Locate the cell with the specified text and output its [x, y] center coordinate. 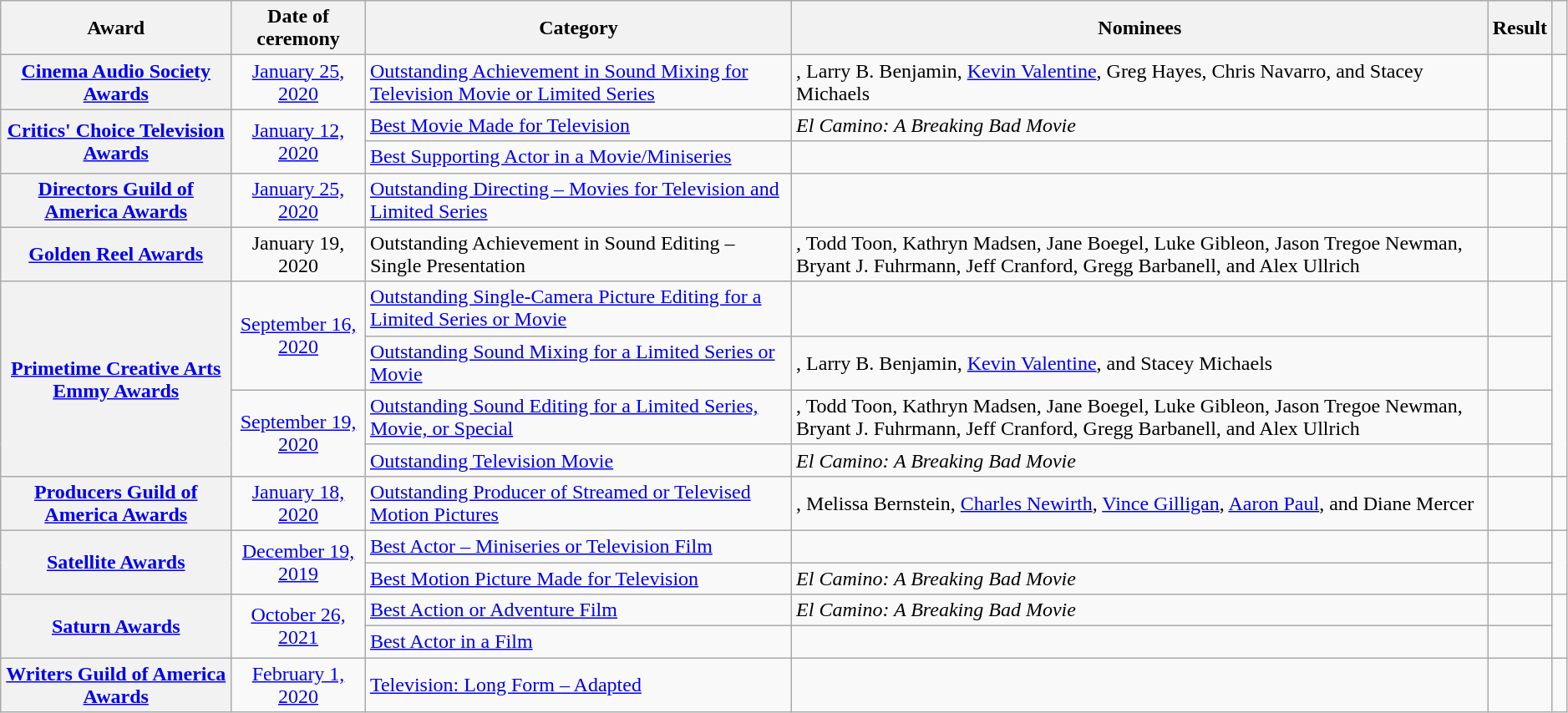
Best Movie Made for Television [578, 125]
Outstanding Single-Camera Picture Editing for a Limited Series or Movie [578, 309]
Writers Guild of America Awards [116, 685]
February 1, 2020 [299, 685]
Award [116, 28]
Outstanding Television Movie [578, 460]
Result [1520, 28]
January 12, 2020 [299, 141]
Best Supporting Actor in a Movie/Miniseries [578, 157]
Outstanding Achievement in Sound Editing – Single Presentation [578, 254]
, Melissa Bernstein, Charles Newirth, Vince Gilligan, Aaron Paul, and Diane Mercer [1140, 503]
Golden Reel Awards [116, 254]
, Larry B. Benjamin, Kevin Valentine, Greg Hayes, Chris Navarro, and Stacey Michaels [1140, 82]
January 19, 2020 [299, 254]
October 26, 2021 [299, 626]
Critics' Choice Television Awards [116, 141]
Best Actor – Miniseries or Television Film [578, 546]
Nominees [1140, 28]
Outstanding Sound Mixing for a Limited Series or Movie [578, 362]
Best Action or Adventure Film [578, 610]
September 16, 2020 [299, 336]
Best Actor in a Film [578, 642]
Outstanding Directing – Movies for Television and Limited Series [578, 200]
Saturn Awards [116, 626]
, Larry B. Benjamin, Kevin Valentine, and Stacey Michaels [1140, 362]
Outstanding Achievement in Sound Mixing for Television Movie or Limited Series [578, 82]
Satellite Awards [116, 562]
January 18, 2020 [299, 503]
Date of ceremony [299, 28]
Directors Guild of America Awards [116, 200]
Primetime Creative Arts Emmy Awards [116, 379]
Television: Long Form – Adapted [578, 685]
Cinema Audio Society Awards [116, 82]
Category [578, 28]
Producers Guild of America Awards [116, 503]
Outstanding Producer of Streamed or Televised Motion Pictures [578, 503]
December 19, 2019 [299, 562]
Outstanding Sound Editing for a Limited Series, Movie, or Special [578, 417]
September 19, 2020 [299, 432]
Best Motion Picture Made for Television [578, 579]
